For the text-containing cell, return its midpoint in [x, y] coordinate format. 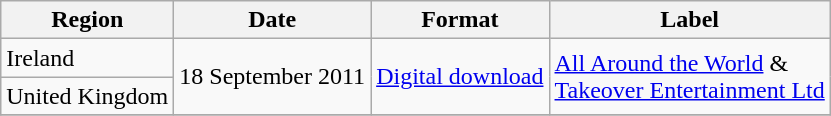
United Kingdom [88, 96]
Format [460, 20]
Date [272, 20]
Digital download [460, 77]
Label [690, 20]
18 September 2011 [272, 77]
All Around the World &Takeover Entertainment Ltd [690, 77]
Ireland [88, 58]
Region [88, 20]
